For the text-containing cell, return its midpoint in (x, y) coordinate format. 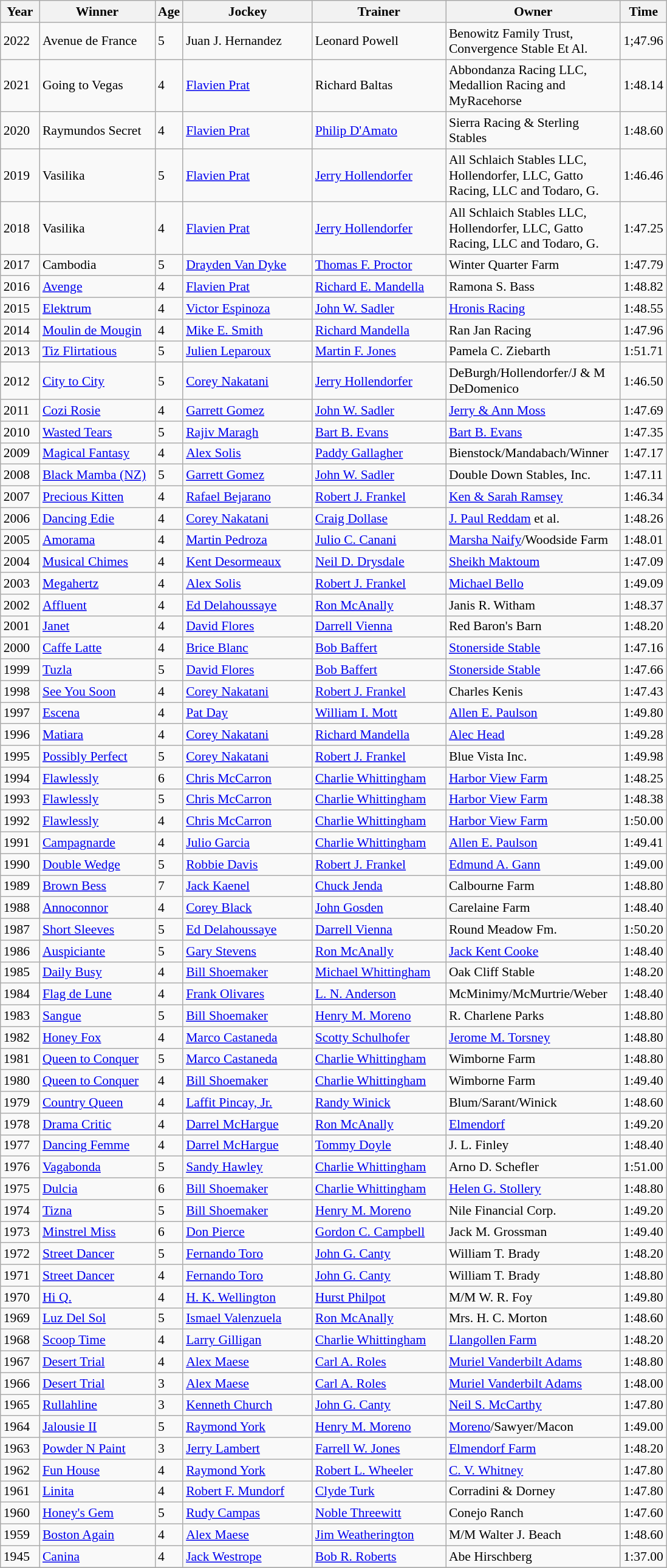
Arno D. Schefler (533, 1167)
2004 (20, 562)
1:37.00 (643, 1556)
1960 (20, 1513)
1982 (20, 1037)
1961 (20, 1492)
2021 (20, 86)
Leonard Powell (379, 41)
Thomas F. Proctor (379, 265)
2022 (20, 41)
Possibly Perfect (97, 756)
Fun House (97, 1470)
7 (169, 886)
Julio C. Canani (379, 540)
Short Sleeves (97, 929)
Kenneth Church (248, 1405)
Blue Vista Inc. (533, 756)
2012 (20, 381)
L. N. Anderson (379, 994)
Honey Fox (97, 1037)
Escena (97, 713)
1:49.98 (643, 756)
Powder N Paint (97, 1448)
M/M W. R. Foy (533, 1297)
City to City (97, 381)
Victor Espinoza (248, 308)
Mike E. Smith (248, 330)
1:51.00 (643, 1167)
Kent Desormeaux (248, 562)
Sandy Hawley (248, 1167)
Rajiv Maragh (248, 432)
Drayden Van Dyke (248, 265)
Precious Kitten (97, 497)
1:48.82 (643, 287)
2018 (20, 228)
Going to Vegas (97, 86)
1:48.26 (643, 518)
Affluent (97, 605)
Bienstock/Mandabach/Winner (533, 453)
1:48.14 (643, 86)
Jack Westrope (248, 1556)
1990 (20, 864)
Corey Black (248, 908)
Martin Pedroza (248, 540)
Chuck Jenda (379, 886)
Vagabonda (97, 1167)
Ismael Valenzuela (248, 1319)
Dancing Edie (97, 518)
1976 (20, 1167)
Year (20, 12)
Ken & Sarah Ramsey (533, 497)
Daily Busy (97, 972)
Linita (97, 1492)
1977 (20, 1145)
Juan J. Hernandez (248, 41)
Matiara (97, 735)
1:48.37 (643, 605)
1:47.79 (643, 265)
1:46.46 (643, 176)
Richard E. Mandella (379, 287)
Moreno/Sawyer/Macon (533, 1427)
1:51.71 (643, 351)
Winter Quarter Farm (533, 265)
1984 (20, 994)
Philip D'Amato (379, 131)
Janis R. Witham (533, 605)
2008 (20, 475)
1:47.66 (643, 670)
2001 (20, 626)
1;47.96 (643, 41)
Winner (97, 12)
1964 (20, 1427)
Martin F. Jones (379, 351)
Jockey (248, 12)
Sheikh Maktoum (533, 562)
McMinimy/McMurtrie/Weber (533, 994)
Jack Kaenel (248, 886)
Farrell W. Jones (379, 1448)
1996 (20, 735)
Wasted Tears (97, 432)
Julio Garcia (248, 843)
1988 (20, 908)
1962 (20, 1470)
Noble Threewitt (379, 1513)
Megahertz (97, 583)
Dulcia (97, 1189)
1995 (20, 756)
1:48.01 (643, 540)
1972 (20, 1254)
Hi Q. (97, 1297)
Rafael Bejarano (248, 497)
Brown Bess (97, 886)
1:49.41 (643, 843)
1966 (20, 1383)
Avenue de France (97, 41)
Amorama (97, 540)
Jim Weatherington (379, 1535)
1971 (20, 1275)
1:47.96 (643, 330)
H. K. Wellington (248, 1297)
Laffit Pincay, Jr. (248, 1102)
Michael Bello (533, 583)
Scotty Schulhofer (379, 1037)
Honey's Gem (97, 1513)
1:47.69 (643, 410)
1:47.60 (643, 1513)
Clyde Turk (379, 1492)
1983 (20, 1016)
1:47.25 (643, 228)
Luz Del Sol (97, 1319)
Round Meadow Fm. (533, 929)
2015 (20, 308)
Frank Olivares (248, 994)
M/M Walter J. Beach (533, 1535)
1:46.50 (643, 381)
1:47.35 (643, 432)
Time (643, 12)
Nile Financial Corp. (533, 1210)
1979 (20, 1102)
Tizna (97, 1210)
Brice Blanc (248, 648)
Scoop Time (97, 1340)
Avenge (97, 287)
Black Mamba (NZ) (97, 475)
Jack Kent Cooke (533, 951)
Tiz Flirtatious (97, 351)
2020 (20, 131)
Blum/Sarant/Winick (533, 1102)
Jerry Lambert (248, 1448)
Jack M. Grossman (533, 1232)
Hurst Philpot (379, 1297)
2017 (20, 265)
Tommy Doyle (379, 1145)
Tuzla (97, 670)
Julien Leparoux (248, 351)
R. Charlene Parks (533, 1016)
Rullahline (97, 1405)
Abbondanza Racing LLC, Medallion Racing and MyRacehorse (533, 86)
Country Queen (97, 1102)
1981 (20, 1059)
Llangollen Farm (533, 1340)
Magical Fantasy (97, 453)
2011 (20, 410)
Neil S. McCarthy (533, 1405)
1975 (20, 1189)
Annoconnor (97, 908)
1969 (20, 1319)
Raymundos Secret (97, 131)
1992 (20, 821)
Hronis Racing (533, 308)
Robert F. Mundorf (248, 1492)
1980 (20, 1081)
Double Down Stables, Inc. (533, 475)
Robbie Davis (248, 864)
Ramona S. Bass (533, 287)
2002 (20, 605)
Jerome M. Torsney (533, 1037)
Pat Day (248, 713)
Cozi Rosie (97, 410)
1993 (20, 799)
1959 (20, 1535)
Paddy Gallagher (379, 453)
William I. Mott (379, 713)
Mrs. H. C. Morton (533, 1319)
1:50.20 (643, 929)
J. Paul Reddam et al. (533, 518)
Helen G. Stollery (533, 1189)
1989 (20, 886)
Musical Chimes (97, 562)
1987 (20, 929)
1:47.09 (643, 562)
Elmendorf Farm (533, 1448)
2019 (20, 176)
Robert L. Wheeler (379, 1470)
Randy Winick (379, 1102)
2014 (20, 330)
Elektrum (97, 308)
1978 (20, 1124)
Pamela C. Ziebarth (533, 351)
John Gosden (379, 908)
1:48.55 (643, 308)
Red Baron's Barn (533, 626)
Rudy Campas (248, 1513)
1:50.00 (643, 821)
Trainer (379, 12)
J. L. Finley (533, 1145)
Cambodia (97, 265)
1:49.09 (643, 583)
1963 (20, 1448)
1:47.17 (643, 453)
Larry Gilligan (248, 1340)
1:47.43 (643, 691)
1999 (20, 670)
Owner (533, 12)
1:47.16 (643, 648)
Auspiciante (97, 951)
Double Wedge (97, 864)
1968 (20, 1340)
Craig Dollase (379, 518)
1:47.11 (643, 475)
Flag de Lune (97, 994)
2006 (20, 518)
Conejo Ranch (533, 1513)
2003 (20, 583)
Charles Kenis (533, 691)
Richard Baltas (379, 86)
Oak Cliff Stable (533, 972)
1973 (20, 1232)
Sangue (97, 1016)
1:49.28 (643, 735)
Minstrel Miss (97, 1232)
1:46.34 (643, 497)
Canina (97, 1556)
1986 (20, 951)
Jerry & Ann Moss (533, 410)
1985 (20, 972)
1967 (20, 1362)
2005 (20, 540)
Carelaine Farm (533, 908)
1991 (20, 843)
Corradini & Dorney (533, 1492)
Age (169, 12)
Ran Jan Racing (533, 330)
1945 (20, 1556)
2013 (20, 351)
2007 (20, 497)
1:48.38 (643, 799)
Alec Head (533, 735)
2010 (20, 432)
DeBurgh/Hollendorfer/J & M DeDomenico (533, 381)
1:48.00 (643, 1383)
Calbourne Farm (533, 886)
Michael Whittingham (379, 972)
Abe Hirschberg (533, 1556)
Edmund A. Gann (533, 864)
See You Soon (97, 691)
1:48.25 (643, 778)
Dancing Femme (97, 1145)
2009 (20, 453)
1994 (20, 778)
Marsha Naify/Woodside Farm (533, 540)
Campagnarde (97, 843)
1970 (20, 1297)
Benowitz Family Trust, Convergence Stable Et Al. (533, 41)
2000 (20, 648)
Moulin de Mougin (97, 330)
Gary Stevens (248, 951)
Drama Critic (97, 1124)
2016 (20, 287)
Sierra Racing & Sterling Stables (533, 131)
Janet (97, 626)
1997 (20, 713)
1965 (20, 1405)
C. V. Whitney (533, 1470)
Neil D. Drysdale (379, 562)
Jalousie II (97, 1427)
Gordon C. Campbell (379, 1232)
Don Pierce (248, 1232)
Caffe Latte (97, 648)
Elmendorf (533, 1124)
Boston Again (97, 1535)
1998 (20, 691)
1974 (20, 1210)
Bob R. Roberts (379, 1556)
